Extract the (X, Y) coordinate from the center of the cell holding the provided text.  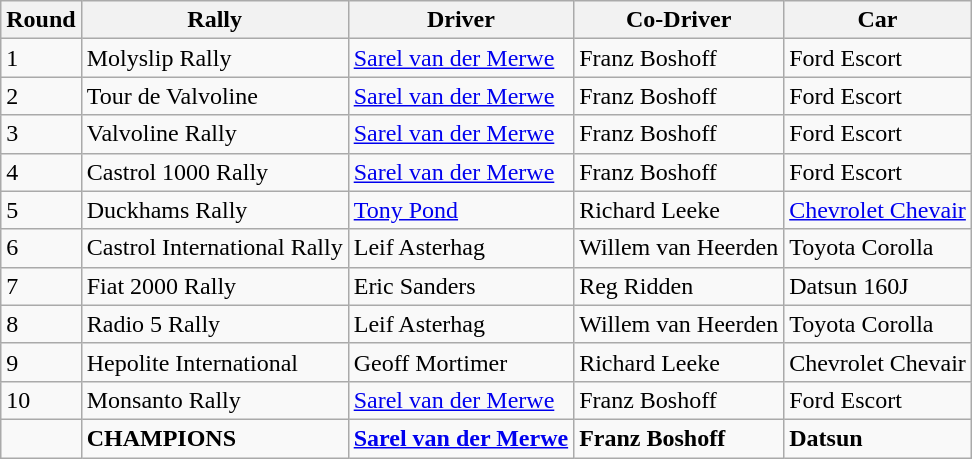
Hepolite International (214, 362)
Castrol International Rally (214, 248)
Valvoline Rally (214, 134)
1 (41, 58)
Eric Sanders (460, 286)
2 (41, 96)
8 (41, 324)
CHAMPIONS (214, 438)
Tony Pond (460, 210)
Tour de Valvoline (214, 96)
6 (41, 248)
Castrol 1000 Rally (214, 172)
5 (41, 210)
7 (41, 286)
Round (41, 20)
Driver (460, 20)
Geoff Mortimer (460, 362)
Datsun (878, 438)
10 (41, 400)
Reg Ridden (679, 286)
4 (41, 172)
3 (41, 134)
Fiat 2000 Rally (214, 286)
Monsanto Rally (214, 400)
Radio 5 Rally (214, 324)
Rally (214, 20)
Molyslip Rally (214, 58)
9 (41, 362)
Car (878, 20)
Co-Driver (679, 20)
Duckhams Rally (214, 210)
Datsun 160J (878, 286)
